For the text-containing cell, return its midpoint in (X, Y) coordinate format. 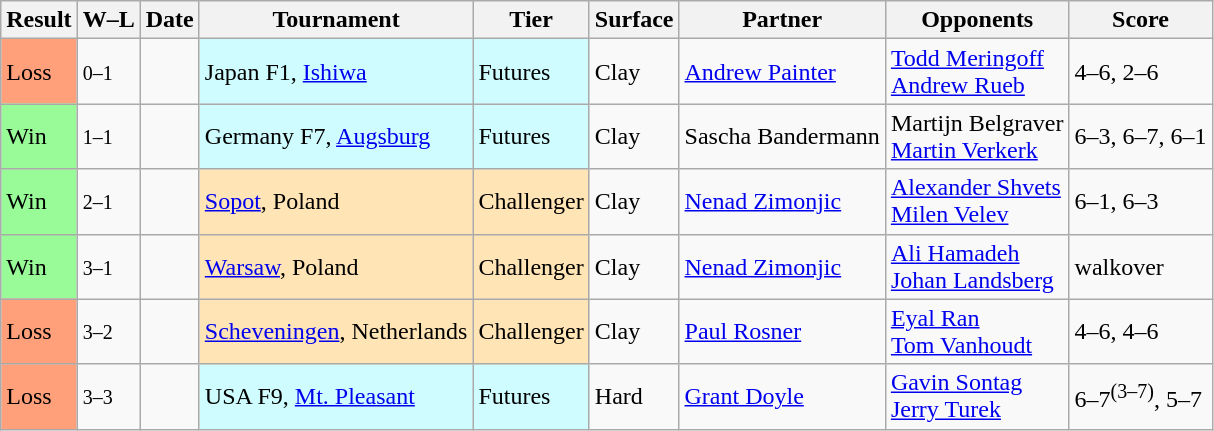
Japan F1, Ishiwa (336, 72)
Surface (634, 20)
0–1 (108, 72)
Martijn Belgraver Martin Verkerk (977, 136)
Sascha Bandermann (782, 136)
Todd Meringoff Andrew Rueb (977, 72)
Grant Doyle (782, 396)
Andrew Painter (782, 72)
Sopot, Poland (336, 202)
3–2 (108, 332)
Warsaw, Poland (336, 266)
Tournament (336, 20)
Opponents (977, 20)
walkover (1140, 266)
USA F9, Mt. Pleasant (336, 396)
Date (170, 20)
2–1 (108, 202)
Tier (531, 20)
1–1 (108, 136)
6–7(3–7), 5–7 (1140, 396)
Alexander Shvets Milen Velev (977, 202)
Score (1140, 20)
3–3 (108, 396)
3–1 (108, 266)
4–6, 2–6 (1140, 72)
Ali Hamadeh Johan Landsberg (977, 266)
Scheveningen, Netherlands (336, 332)
W–L (108, 20)
Gavin Sontag Jerry Turek (977, 396)
4–6, 4–6 (1140, 332)
Partner (782, 20)
Result (39, 20)
Eyal Ran Tom Vanhoudt (977, 332)
Hard (634, 396)
6–3, 6–7, 6–1 (1140, 136)
6–1, 6–3 (1140, 202)
Paul Rosner (782, 332)
Germany F7, Augsburg (336, 136)
